Find where the given text appears and provide that cell's center as [x, y] coordinate. 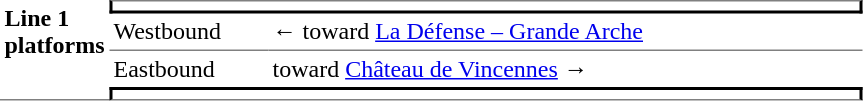
Westbound [188, 33]
← toward La Défense – Grande Arche [565, 33]
Line 1 platforms [54, 50]
Eastbound [188, 69]
toward Château de Vincennes → [565, 69]
